Provide the (X, Y) coordinate of the cell's center where the given text is located.  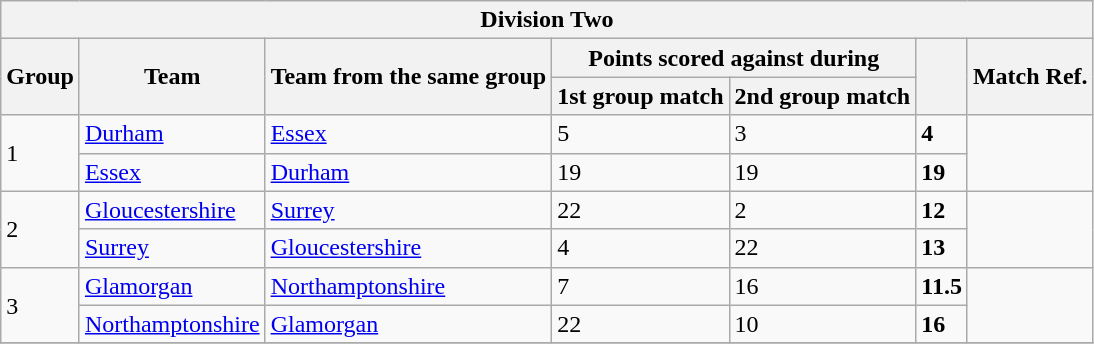
Team from the same group (408, 77)
Points scored against during (734, 58)
11.5 (942, 286)
7 (640, 286)
2nd group match (822, 96)
Team (172, 77)
13 (942, 248)
1 (40, 153)
Group (40, 77)
Division Two (547, 20)
5 (640, 134)
10 (822, 324)
1st group match (640, 96)
Match Ref. (1030, 77)
12 (942, 210)
